Capture the cell that displays the provided text and extract its [x, y] central coordinate. 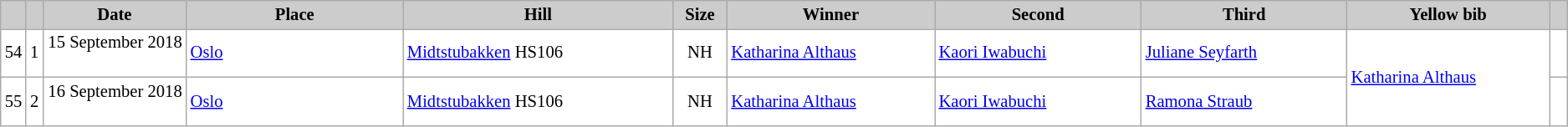
Winner [830, 14]
Second [1039, 14]
Hill [539, 14]
Third [1244, 14]
Yellow bib [1448, 14]
15 September 2018 [114, 53]
55 [13, 101]
Place [294, 14]
1 [34, 53]
Date [114, 14]
Juliane Seyfarth [1244, 53]
54 [13, 53]
Ramona Straub [1244, 101]
16 September 2018 [114, 101]
Size [701, 14]
2 [34, 101]
